For the text-containing cell, return its midpoint in [x, y] coordinate format. 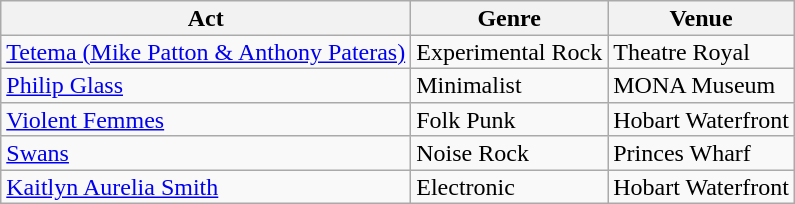
Violent Femmes [206, 119]
Theatre Royal [702, 52]
Venue [702, 18]
Minimalist [510, 85]
Swans [206, 153]
Act [206, 18]
Philip Glass [206, 85]
Tetema (Mike Patton & Anthony Pateras) [206, 52]
Princes Wharf [702, 153]
Folk Punk [510, 119]
Genre [510, 18]
Experimental Rock [510, 52]
Electronic [510, 187]
MONA Museum [702, 85]
Kaitlyn Aurelia Smith [206, 187]
Noise Rock [510, 153]
